Locate the cell with the specified text and output its (X, Y) center coordinate. 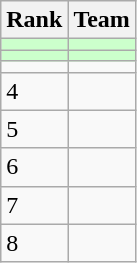
6 (34, 167)
7 (34, 205)
Rank (34, 20)
5 (34, 129)
8 (34, 243)
Team (102, 20)
4 (34, 91)
